Determine the (X, Y) coordinate at the center of the cell enclosing the given text.  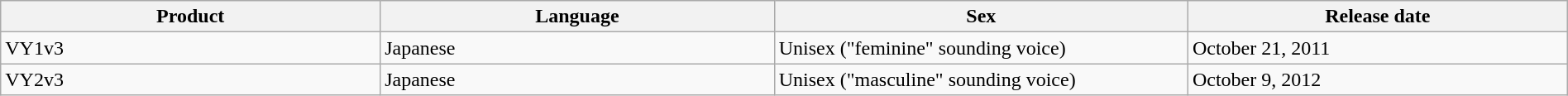
Release date (1378, 17)
October 9, 2012 (1378, 79)
Unisex ("feminine" sounding voice) (981, 48)
Product (190, 17)
VY1v3 (190, 48)
Sex (981, 17)
Unisex ("masculine" sounding voice) (981, 79)
Language (577, 17)
October 21, 2011 (1378, 48)
VY2v3 (190, 79)
